Scan for the cell matching the given text and deliver its (x, y) coordinate at center. 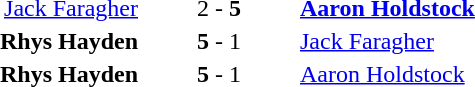
5 - 1 (218, 41)
